Return (x, y) of the center of cell containing provided text 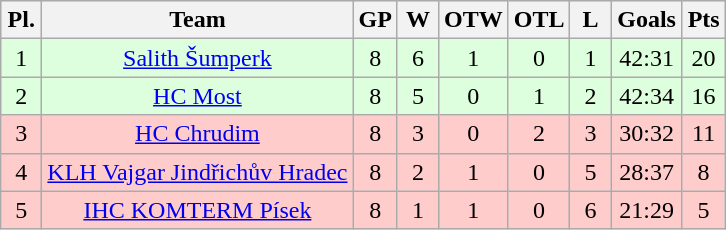
KLH Vajgar Jindřichův Hradec (198, 172)
OTL (539, 20)
30:32 (646, 134)
4 (22, 172)
11 (704, 134)
W (418, 20)
HC Most (198, 96)
16 (704, 96)
Pts (704, 20)
21:29 (646, 210)
L (590, 20)
Goals (646, 20)
Team (198, 20)
OTW (473, 20)
42:31 (646, 58)
Pl. (22, 20)
28:37 (646, 172)
IHC KOMTERM Písek (198, 210)
Salith Šumperk (198, 58)
GP (375, 20)
20 (704, 58)
42:34 (646, 96)
HC Chrudim (198, 134)
